Scan for the cell matching the given text and deliver its (x, y) coordinate at center. 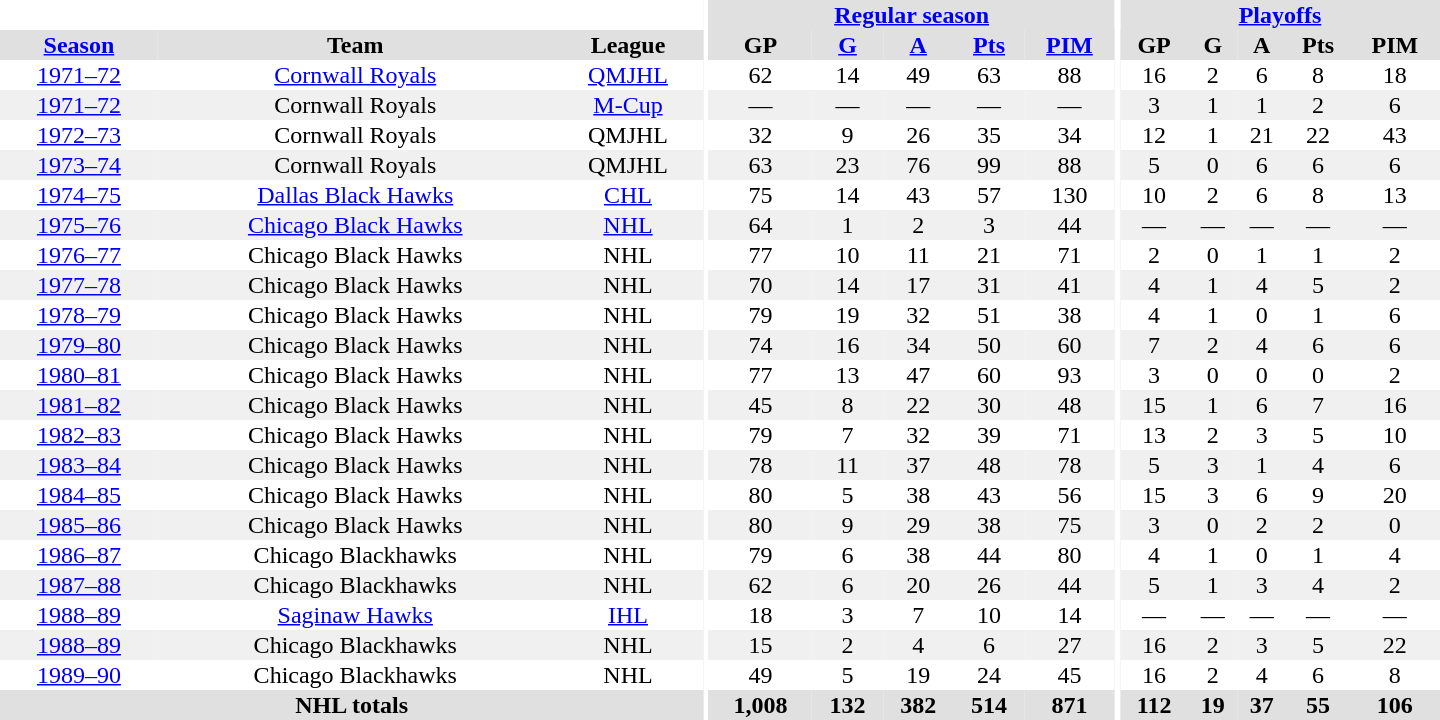
51 (990, 315)
382 (918, 705)
Saginaw Hawks (356, 615)
1983–84 (79, 465)
55 (1318, 705)
24 (990, 675)
76 (918, 165)
NHL totals (352, 705)
1979–80 (79, 345)
Team (356, 45)
1986–87 (79, 555)
47 (918, 375)
1982–83 (79, 435)
1980–81 (79, 375)
27 (1069, 645)
1972–73 (79, 135)
871 (1069, 705)
1978–79 (79, 315)
1975–76 (79, 225)
IHL (628, 615)
Dallas Black Hawks (356, 195)
CHL (628, 195)
1987–88 (79, 585)
56 (1069, 495)
74 (760, 345)
99 (990, 165)
M-Cup (628, 105)
1977–78 (79, 285)
12 (1154, 135)
1989–90 (79, 675)
50 (990, 345)
112 (1154, 705)
Regular season (912, 15)
57 (990, 195)
30 (990, 405)
1981–82 (79, 405)
1974–75 (79, 195)
29 (918, 525)
1985–86 (79, 525)
1984–85 (79, 495)
Playoffs (1280, 15)
514 (990, 705)
1973–74 (79, 165)
31 (990, 285)
93 (1069, 375)
130 (1069, 195)
132 (848, 705)
17 (918, 285)
64 (760, 225)
League (628, 45)
70 (760, 285)
39 (990, 435)
Season (79, 45)
106 (1395, 705)
1,008 (760, 705)
23 (848, 165)
35 (990, 135)
1976–77 (79, 255)
41 (1069, 285)
